Output the (X, Y) coordinate of the center of the cell containing the given text.  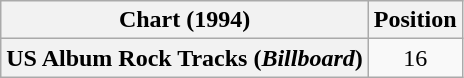
Chart (1994) (185, 20)
US Album Rock Tracks (Billboard) (185, 58)
Position (415, 20)
16 (415, 58)
